Extract the (X, Y) coordinate from the center of the cell holding the provided text.  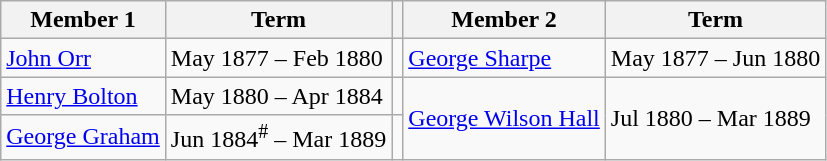
May 1877 – Feb 1880 (278, 58)
Jun 1884# – Mar 1889 (278, 138)
Member 2 (504, 20)
Member 1 (84, 20)
George Wilson Hall (504, 118)
May 1880 – Apr 1884 (278, 96)
John Orr (84, 58)
Henry Bolton (84, 96)
George Graham (84, 138)
George Sharpe (504, 58)
May 1877 – Jun 1880 (715, 58)
Jul 1880 – Mar 1889 (715, 118)
